Capture the cell that displays the provided text and extract its (x, y) central coordinate. 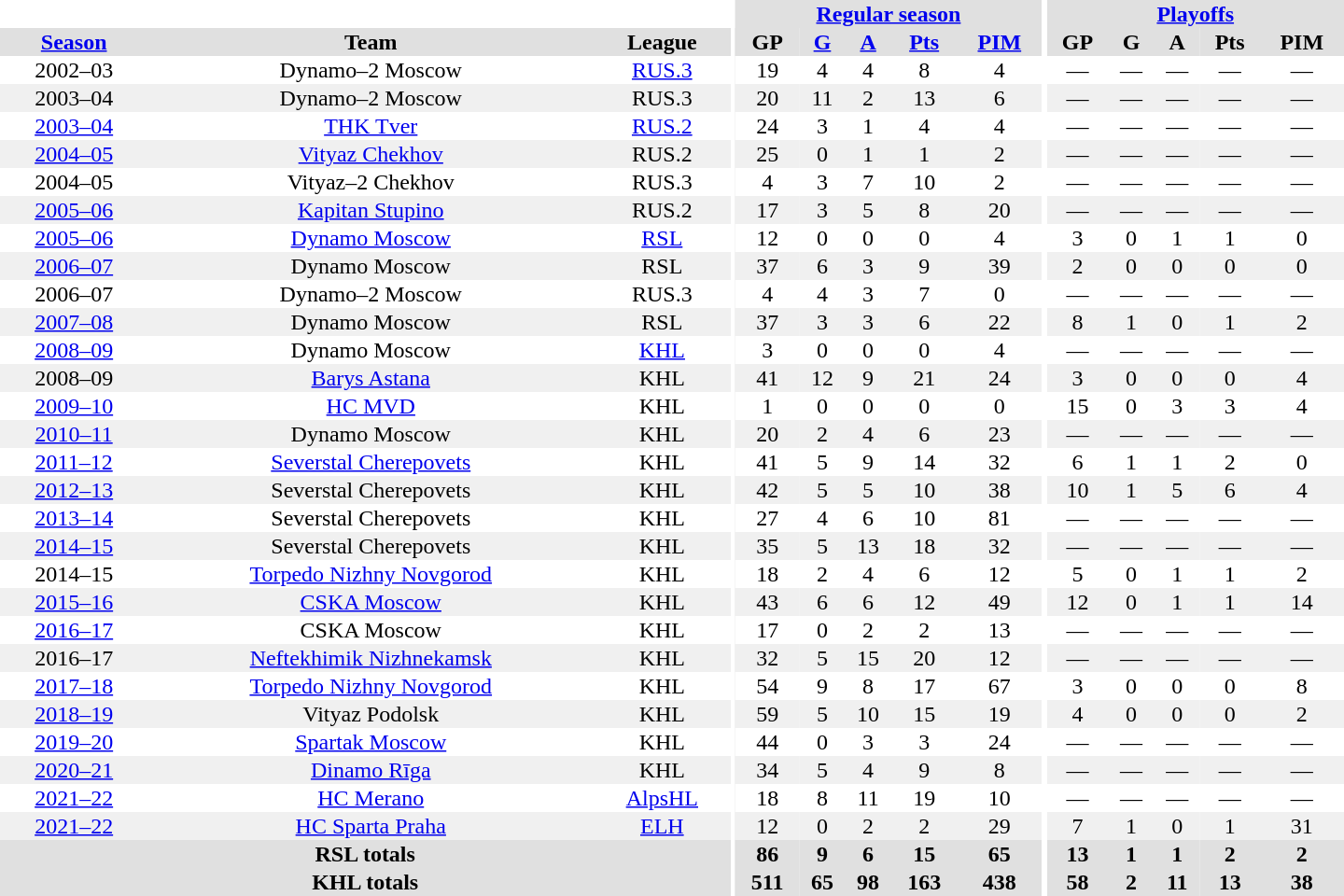
44 (767, 742)
58 (1077, 882)
Vityaz Podolsk (371, 714)
54 (767, 686)
39 (1000, 266)
Barys Astana (371, 378)
Regular season (889, 14)
81 (1000, 518)
86 (767, 854)
Dinamo Rīga (371, 770)
21 (924, 378)
RSL totals (365, 854)
2011–12 (74, 462)
31 (1301, 826)
35 (767, 546)
Kapitan Stupino (371, 210)
438 (1000, 882)
ELH (662, 826)
2019–20 (74, 742)
2017–18 (74, 686)
Season (74, 42)
29 (1000, 826)
67 (1000, 686)
42 (767, 490)
2007–08 (74, 322)
27 (767, 518)
THK Tver (371, 126)
HC MVD (371, 406)
49 (1000, 602)
2013–14 (74, 518)
511 (767, 882)
2010–11 (74, 434)
98 (868, 882)
25 (767, 154)
163 (924, 882)
Vityaz–2 Chekhov (371, 182)
34 (767, 770)
2018–19 (74, 714)
2020–21 (74, 770)
Playoffs (1195, 14)
AlpsHL (662, 798)
KHL totals (365, 882)
2009–10 (74, 406)
Vityaz Chekhov (371, 154)
HC Sparta Praha (371, 826)
59 (767, 714)
Neftekhimik Nizhnekamsk (371, 658)
Team (371, 42)
2015–16 (74, 602)
2012–13 (74, 490)
League (662, 42)
22 (1000, 322)
HC Merano (371, 798)
43 (767, 602)
23 (1000, 434)
Spartak Moscow (371, 742)
2002–03 (74, 70)
